Pinpoint the cell where the given text exists, returning its [X, Y] midpoint coordinate. 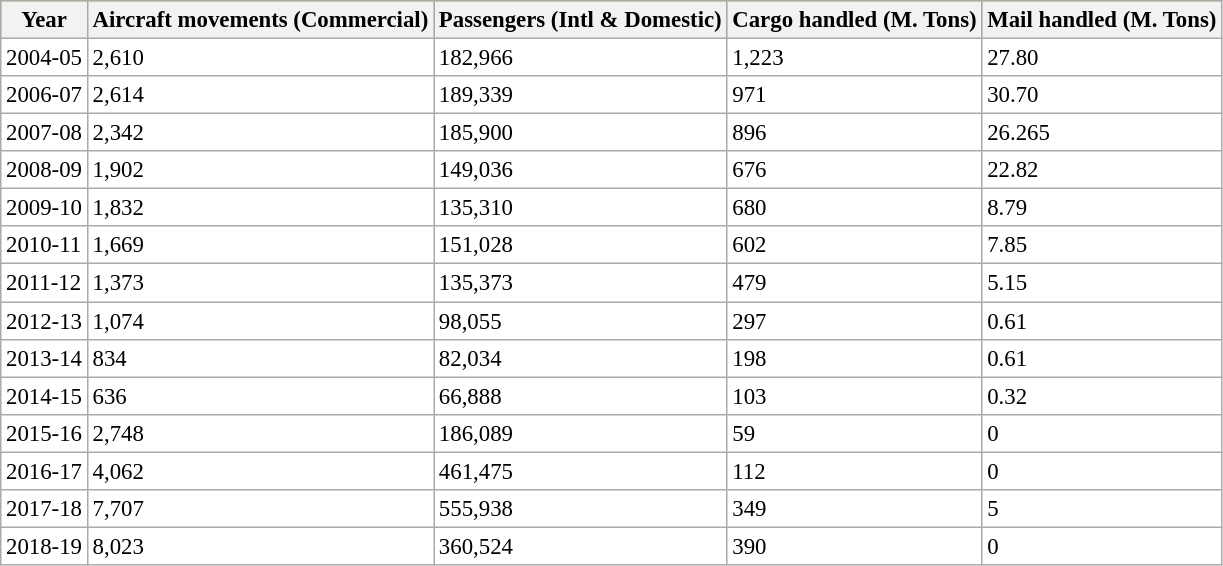
2012-13 [44, 321]
2018-19 [44, 546]
1,669 [260, 245]
7,707 [260, 509]
135,310 [580, 208]
676 [854, 170]
59 [854, 433]
149,036 [580, 170]
349 [854, 509]
2,342 [260, 133]
5.15 [1102, 283]
479 [854, 283]
896 [854, 133]
98,055 [580, 321]
680 [854, 208]
30.70 [1102, 95]
2009-10 [44, 208]
971 [854, 95]
555,938 [580, 509]
2013-14 [44, 358]
182,966 [580, 58]
2007-08 [44, 133]
2010-11 [44, 245]
2015-16 [44, 433]
112 [854, 471]
1,832 [260, 208]
2,610 [260, 58]
2016-17 [44, 471]
82,034 [580, 358]
5 [1102, 509]
198 [854, 358]
2014-15 [44, 396]
2017-18 [44, 509]
0.32 [1102, 396]
135,373 [580, 283]
103 [854, 396]
Mail handled (M. Tons) [1102, 20]
390 [854, 546]
26.265 [1102, 133]
66,888 [580, 396]
1,074 [260, 321]
185,900 [580, 133]
Cargo handled (M. Tons) [854, 20]
Year [44, 20]
2006-07 [44, 95]
189,339 [580, 95]
Passengers (Intl & Domestic) [580, 20]
8,023 [260, 546]
22.82 [1102, 170]
186,089 [580, 433]
2011-12 [44, 283]
636 [260, 396]
1,223 [854, 58]
1,373 [260, 283]
8.79 [1102, 208]
151,028 [580, 245]
360,524 [580, 546]
2008-09 [44, 170]
602 [854, 245]
Aircraft movements (Commercial) [260, 20]
2,748 [260, 433]
834 [260, 358]
2,614 [260, 95]
297 [854, 321]
2004-05 [44, 58]
4,062 [260, 471]
461,475 [580, 471]
27.80 [1102, 58]
1,902 [260, 170]
7.85 [1102, 245]
